For the text-containing cell, return its midpoint in [x, y] coordinate format. 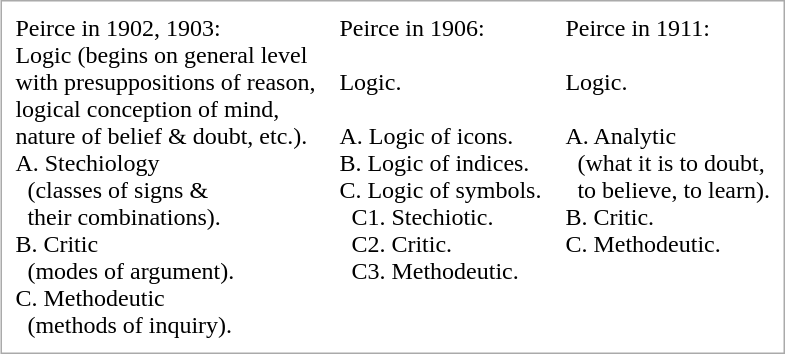
Peirce in 1911: Logic. A. Analytic (what it is to doubt, to believe, to learn). B. Critic. C. Methodeutic. [668, 176]
Peirce in 1906: Logic. A. Logic of icons. B. Logic of indices. C. Logic of symbols. C1. Stechiotic. C2. Critic. C3. Methodeutic. [440, 176]
